Locate the cell with the specified text and output its (x, y) center coordinate. 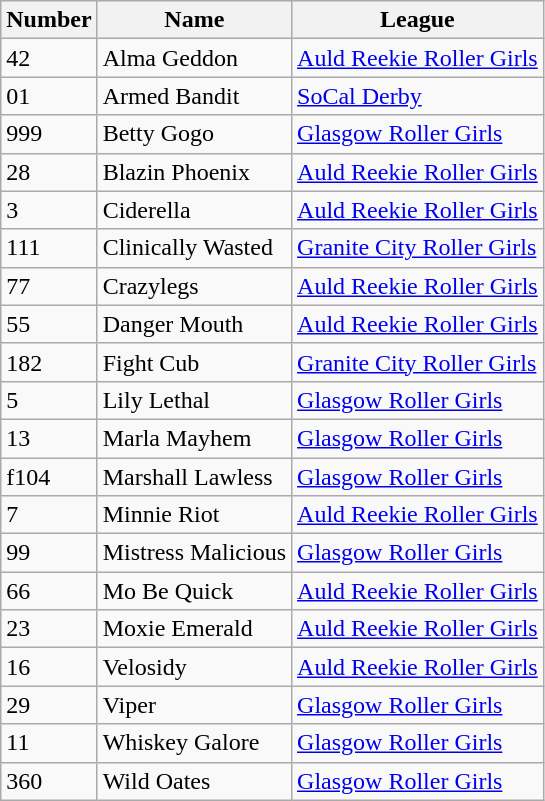
Mo Be Quick (194, 591)
Armed Bandit (194, 96)
Mistress Malicious (194, 553)
29 (49, 705)
Wild Oates (194, 781)
16 (49, 667)
01 (49, 96)
99 (49, 553)
28 (49, 172)
13 (49, 438)
League (418, 20)
Whiskey Galore (194, 743)
SoCal Derby (418, 96)
360 (49, 781)
Clinically Wasted (194, 248)
f104 (49, 477)
Danger Mouth (194, 324)
182 (49, 362)
Fight Cub (194, 362)
77 (49, 286)
Name (194, 20)
Alma Geddon (194, 58)
Marla Mayhem (194, 438)
Moxie Emerald (194, 629)
Crazylegs (194, 286)
999 (49, 134)
Ciderella (194, 210)
Number (49, 20)
42 (49, 58)
Minnie Riot (194, 515)
3 (49, 210)
66 (49, 591)
Lily Lethal (194, 400)
5 (49, 400)
Betty Gogo (194, 134)
Blazin Phoenix (194, 172)
111 (49, 248)
11 (49, 743)
Viper (194, 705)
Marshall Lawless (194, 477)
55 (49, 324)
Velosidy (194, 667)
7 (49, 515)
23 (49, 629)
